Search for the cell housing the specified text and yield its [x, y] center coordinate. 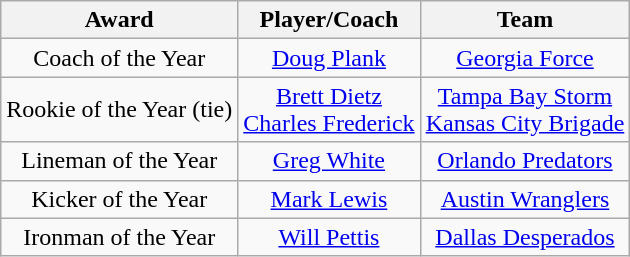
Coach of the Year [120, 58]
Ironman of the Year [120, 237]
Orlando Predators [525, 161]
Brett DietzCharles Frederick [329, 110]
Greg White [329, 161]
Award [120, 20]
Doug Plank [329, 58]
Kicker of the Year [120, 199]
Will Pettis [329, 237]
Tampa Bay StormKansas City Brigade [525, 110]
Austin Wranglers [525, 199]
Lineman of the Year [120, 161]
Team [525, 20]
Georgia Force [525, 58]
Rookie of the Year (tie) [120, 110]
Player/Coach [329, 20]
Mark Lewis [329, 199]
Dallas Desperados [525, 237]
